Locate the cell with the specified text and output its [X, Y] center coordinate. 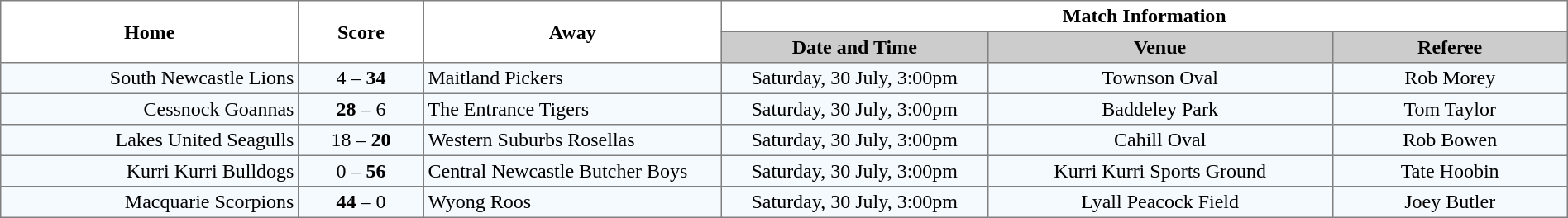
0 – 56 [361, 171]
Western Suburbs Rosellas [572, 140]
The Entrance Tigers [572, 109]
Joey Butler [1450, 202]
Cessnock Goannas [150, 109]
Baddeley Park [1159, 109]
Venue [1159, 47]
Townson Oval [1159, 78]
Home [150, 31]
Score [361, 31]
18 – 20 [361, 140]
Tate Hoobin [1450, 171]
Lakes United Seagulls [150, 140]
4 – 34 [361, 78]
Rob Bowen [1450, 140]
Kurri Kurri Bulldogs [150, 171]
Tom Taylor [1450, 109]
Rob Morey [1450, 78]
Away [572, 31]
Wyong Roos [572, 202]
South Newcastle Lions [150, 78]
Maitland Pickers [572, 78]
Central Newcastle Butcher Boys [572, 171]
Cahill Oval [1159, 140]
28 – 6 [361, 109]
Match Information [1145, 17]
Kurri Kurri Sports Ground [1159, 171]
Lyall Peacock Field [1159, 202]
Macquarie Scorpions [150, 202]
Date and Time [854, 47]
Referee [1450, 47]
44 – 0 [361, 202]
